Find where the given text appears and provide that cell's center as (X, Y) coordinate. 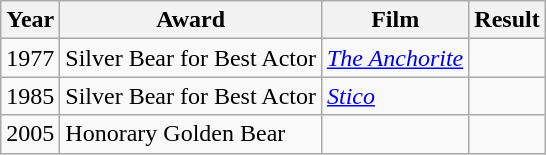
Result (507, 20)
The Anchorite (394, 58)
Film (394, 20)
2005 (30, 134)
Award (191, 20)
Year (30, 20)
1977 (30, 58)
Stico (394, 96)
1985 (30, 96)
Honorary Golden Bear (191, 134)
